Output the (x, y) coordinate of the center of the cell containing the given text.  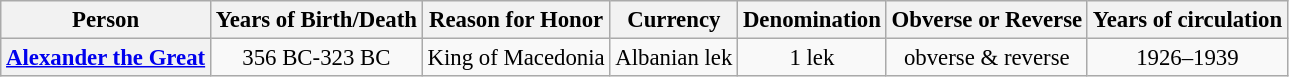
Years of Birth/Death (316, 20)
obverse & reverse (986, 58)
King of Macedonia (516, 58)
Reason for Honor (516, 20)
1 lek (812, 58)
Person (106, 20)
Currency (674, 20)
Obverse or Reverse (986, 20)
Alexander the Great (106, 58)
Years of circulation (1187, 20)
356 BC-323 BC (316, 58)
1926–1939 (1187, 58)
Denomination (812, 20)
Albanian lek (674, 58)
